Detect which cell encompasses the target text, then output its (X, Y) center coordinate. 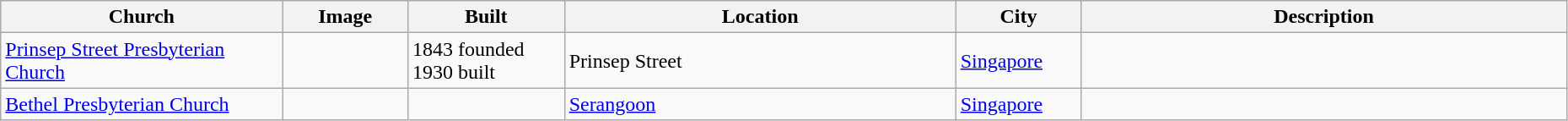
Description (1324, 17)
Location (760, 17)
Prinsep Street (760, 61)
Image (346, 17)
Church (142, 17)
Bethel Presbyterian Church (142, 104)
City (1019, 17)
Prinsep Street Presbyterian Church (142, 61)
1843 founded1930 built (486, 61)
Built (486, 17)
Serangoon (760, 104)
